Detect which cell encompasses the target text, then output its [X, Y] center coordinate. 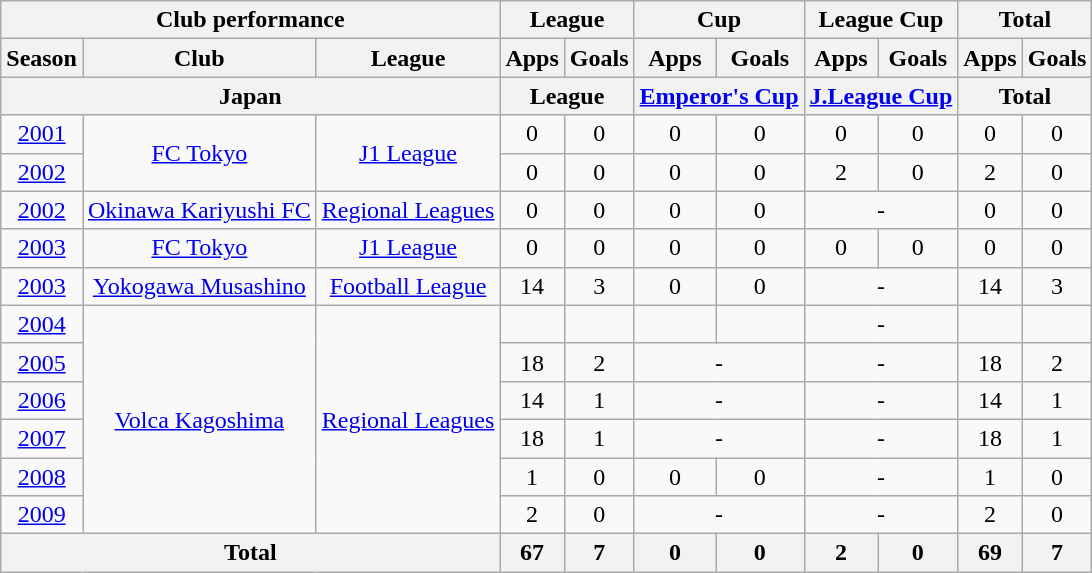
J.League Cup [881, 96]
Japan [250, 96]
Volca Kagoshima [199, 419]
Okinawa Kariyushi FC [199, 210]
2005 [42, 362]
Cup [719, 20]
Club [199, 58]
League Cup [881, 20]
69 [990, 553]
Yokogawa Musashino [199, 286]
2008 [42, 477]
Club performance [250, 20]
2006 [42, 400]
67 [532, 553]
Season [42, 58]
Emperor's Cup [719, 96]
2009 [42, 515]
2004 [42, 324]
Football League [408, 286]
2001 [42, 134]
2007 [42, 438]
